Extract the [x, y] coordinate from the center of the cell holding the provided text.  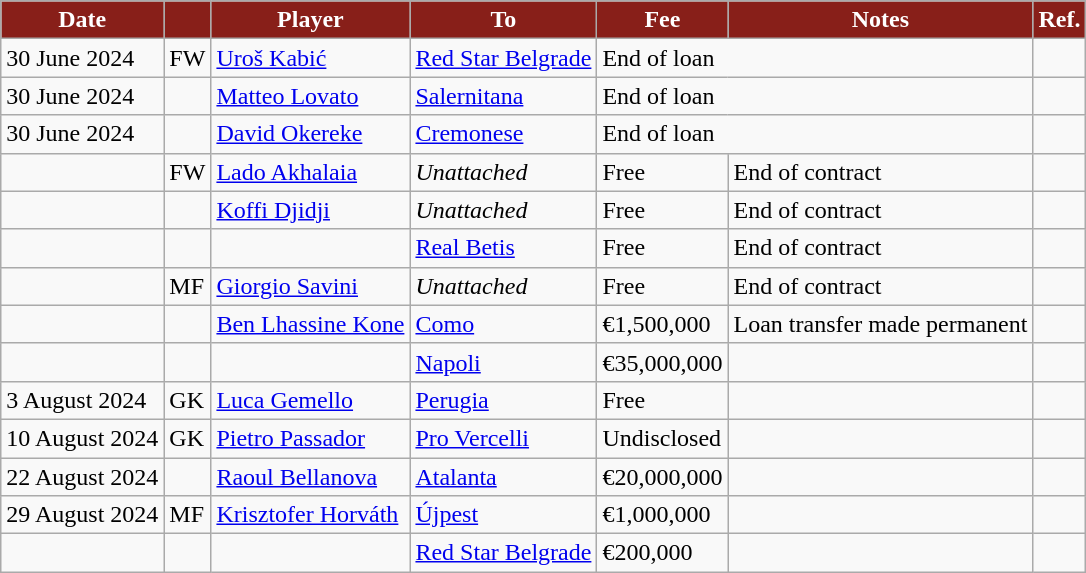
Koffi Djidji [310, 210]
3 August 2024 [82, 400]
Loan transfer made permanent [880, 324]
Ben Lhassine Kone [310, 324]
Salernitana [504, 96]
David Okereke [310, 134]
€1,500,000 [662, 324]
Real Betis [504, 248]
Cremonese [504, 134]
€200,000 [662, 553]
Újpest [504, 515]
Notes [880, 20]
22 August 2024 [82, 477]
Fee [662, 20]
Atalanta [504, 477]
Como [504, 324]
Luca Gemello [310, 400]
Undisclosed [662, 438]
29 August 2024 [82, 515]
€35,000,000 [662, 362]
Perugia [504, 400]
Matteo Lovato [310, 96]
Player [310, 20]
Uroš Kabić [310, 58]
Krisztofer Horváth [310, 515]
Lado Akhalaia [310, 172]
Napoli [504, 362]
10 August 2024 [82, 438]
Pro Vercelli [504, 438]
Raoul Bellanova [310, 477]
€1,000,000 [662, 515]
To [504, 20]
Ref. [1060, 20]
Pietro Passador [310, 438]
€20,000,000 [662, 477]
Giorgio Savini [310, 286]
Date [82, 20]
